Capture the cell that displays the provided text and extract its (x, y) central coordinate. 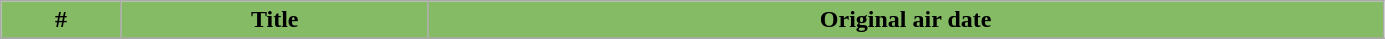
# (62, 20)
Title (274, 20)
Original air date (906, 20)
